Output the (X, Y) coordinate of the center of the cell containing the given text.  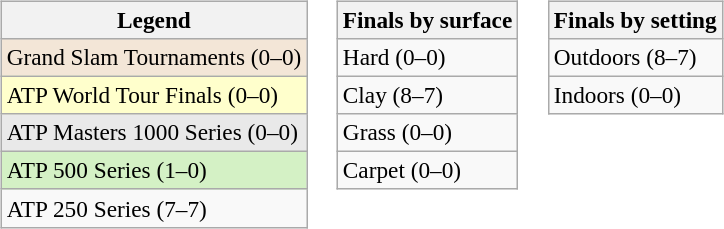
Indoors (0–0) (635, 95)
Outdoors (8–7) (635, 57)
Finals by surface (427, 20)
Clay (8–7) (427, 95)
Carpet (0–0) (427, 171)
ATP 500 Series (1–0) (154, 171)
Legend (154, 20)
Hard (0–0) (427, 57)
ATP World Tour Finals (0–0) (154, 95)
Finals by setting (635, 20)
ATP 250 Series (7–7) (154, 208)
ATP Masters 1000 Series (0–0) (154, 133)
Grass (0–0) (427, 133)
Grand Slam Tournaments (0–0) (154, 57)
